Find where the given text appears and provide that cell's center as (X, Y) coordinate. 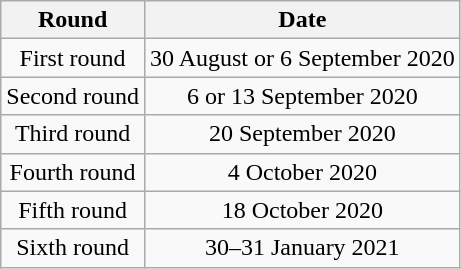
Second round (73, 96)
6 or 13 September 2020 (302, 96)
Third round (73, 134)
Fourth round (73, 172)
Fifth round (73, 210)
Sixth round (73, 248)
Date (302, 20)
18 October 2020 (302, 210)
30 August or 6 September 2020 (302, 58)
First round (73, 58)
20 September 2020 (302, 134)
30–31 January 2021 (302, 248)
Round (73, 20)
4 October 2020 (302, 172)
